From the cell containing the given text, extract its center point as [x, y] coordinate. 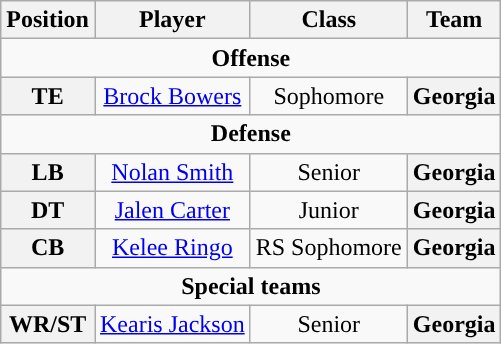
Offense [251, 58]
RS Sophomore [328, 248]
Team [454, 20]
Player [172, 20]
Defense [251, 134]
Kearis Jackson [172, 324]
Class [328, 20]
CB [48, 248]
Brock Bowers [172, 96]
Junior [328, 210]
TE [48, 96]
Jalen Carter [172, 210]
Nolan Smith [172, 172]
DT [48, 210]
WR/ST [48, 324]
Kelee Ringo [172, 248]
LB [48, 172]
Sophomore [328, 96]
Position [48, 20]
Special teams [251, 286]
